Capture the cell that displays the provided text and extract its [X, Y] central coordinate. 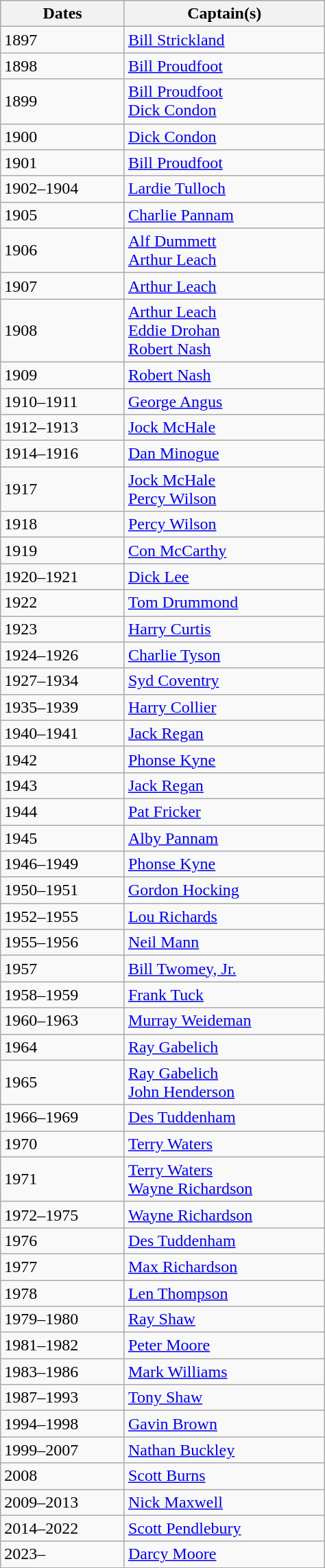
Percy Wilson [224, 524]
1909 [63, 375]
1942 [63, 759]
1977 [63, 1267]
Terry WatersWayne Richardson [224, 1179]
1897 [63, 40]
Ray Shaw [224, 1319]
Len Thompson [224, 1293]
Murray Weideman [224, 1021]
1902–1904 [63, 189]
1944 [63, 811]
Max Richardson [224, 1267]
Mark Williams [224, 1372]
1901 [63, 163]
Darcy Moore [224, 1554]
1981–1982 [63, 1346]
1964 [63, 1047]
1940–1941 [63, 733]
Bill ProudfootDick Condon [224, 102]
1987–1993 [63, 1398]
1946–1949 [63, 864]
1900 [63, 137]
Dates [63, 14]
1970 [63, 1144]
Jock McHale [224, 428]
1912–1913 [63, 428]
Robert Nash [224, 375]
1919 [63, 551]
1978 [63, 1293]
1983–1986 [63, 1372]
1914–1916 [63, 454]
Arthur Leach [224, 286]
1922 [63, 603]
Charlie Tyson [224, 655]
Con McCarthy [224, 551]
1952–1955 [63, 916]
Captain(s) [224, 14]
Charlie Pannam [224, 215]
Gavin Brown [224, 1424]
Alf DummettArthur Leach [224, 250]
1958–1959 [63, 995]
Lardie Tulloch [224, 189]
1960–1963 [63, 1021]
Tony Shaw [224, 1398]
Arthur LeachEddie DrohanRobert Nash [224, 330]
1957 [63, 969]
1923 [63, 629]
Syd Coventry [224, 681]
Wayne Richardson [224, 1214]
1965 [63, 1082]
1920–1921 [63, 577]
Harry Collier [224, 707]
Dick Condon [224, 137]
1927–1934 [63, 681]
Bill Strickland [224, 40]
Jock McHalePercy Wilson [224, 489]
Scott Burns [224, 1476]
Nick Maxwell [224, 1502]
1935–1939 [63, 707]
1976 [63, 1241]
Frank Tuck [224, 995]
Nathan Buckley [224, 1450]
1979–1980 [63, 1319]
Ray Gabelich [224, 1047]
1917 [63, 489]
1950–1951 [63, 890]
1910–1911 [63, 402]
1905 [63, 215]
1918 [63, 524]
Gordon Hocking [224, 890]
1906 [63, 250]
George Angus [224, 402]
1994–1998 [63, 1424]
2014–2022 [63, 1528]
1971 [63, 1179]
Pat Fricker [224, 811]
2023– [63, 1554]
Lou Richards [224, 916]
1945 [63, 838]
1943 [63, 785]
Tom Drummond [224, 603]
Bill Twomey, Jr. [224, 969]
1899 [63, 102]
Ray GabelichJohn Henderson [224, 1082]
Neil Mann [224, 943]
1966–1969 [63, 1118]
Dan Minogue [224, 454]
Peter Moore [224, 1346]
Terry Waters [224, 1144]
Alby Pannam [224, 838]
1972–1975 [63, 1214]
2009–2013 [63, 1502]
1924–1926 [63, 655]
1898 [63, 66]
Dick Lee [224, 577]
1955–1956 [63, 943]
Scott Pendlebury [224, 1528]
Harry Curtis [224, 629]
1908 [63, 330]
1907 [63, 286]
1999–2007 [63, 1450]
2008 [63, 1476]
